Identify which cell holds the provided text, then report its (x, y) central coordinate. 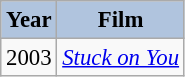
2003 (29, 58)
Stuck on You (120, 58)
Year (29, 20)
Film (120, 20)
